Locate the cell with the specified text and output its (x, y) center coordinate. 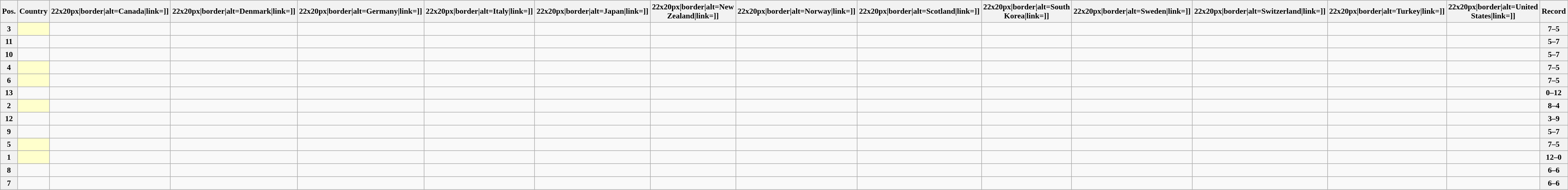
22x20px|border|alt=Norway|link=]] (797, 12)
6 (9, 80)
9 (9, 132)
7 (9, 183)
Country (34, 12)
12 (9, 119)
13 (9, 93)
22x20px|border|alt=Switzerland|link=]] (1260, 12)
22x20px|border|alt=Turkey|link=]] (1387, 12)
8 (9, 170)
4 (9, 67)
11 (9, 42)
22x20px|border|alt=Denmark|link=]] (234, 12)
3–9 (1554, 119)
22x20px|border|alt=South Korea|link=]] (1027, 12)
8–4 (1554, 106)
22x20px|border|alt=Japan|link=]] (593, 12)
0–12 (1554, 93)
Record (1554, 12)
22x20px|border|alt=New Zealand|link=]] (693, 12)
Pos. (9, 12)
22x20px|border|alt=Scotland|link=]] (920, 12)
22x20px|border|alt=Canada|link=]] (110, 12)
5 (9, 145)
22x20px|border|alt=Italy|link=]] (479, 12)
22x20px|border|alt=United States|link=]] (1493, 12)
3 (9, 29)
22x20px|border|alt=Germany|link=]] (361, 12)
2 (9, 106)
1 (9, 158)
22x20px|border|alt=Sweden|link=]] (1132, 12)
12–0 (1554, 158)
10 (9, 55)
